Provide the [X, Y] coordinate of the cell's center where the given text is located.  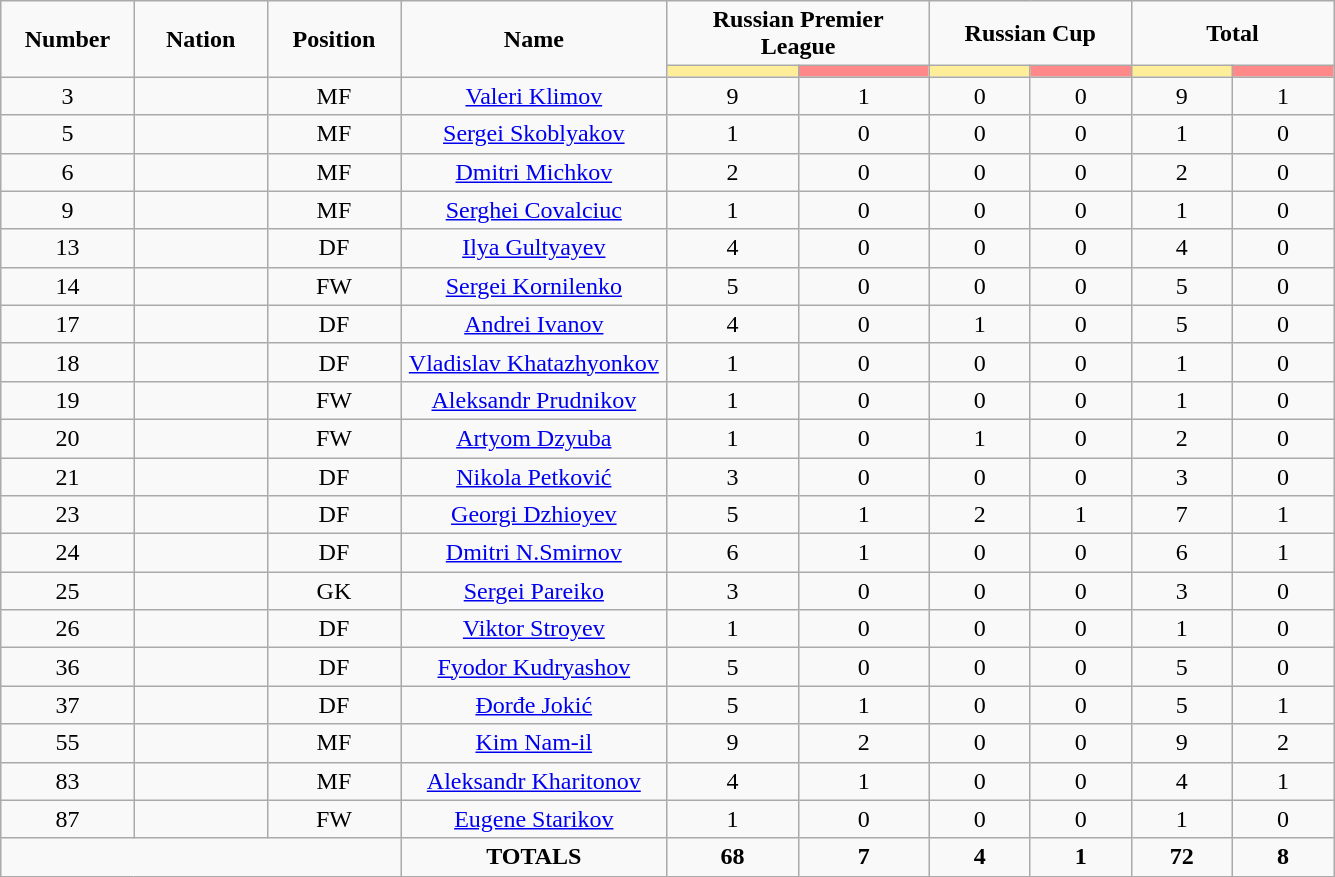
TOTALS [534, 857]
Georgi Dzhioyev [534, 515]
23 [68, 515]
21 [68, 477]
20 [68, 438]
Position [334, 39]
Name [534, 39]
Nikola Petković [534, 477]
72 [1182, 857]
87 [68, 819]
Eugene Starikov [534, 819]
Vladislav Khatazhyonkov [534, 362]
83 [68, 781]
Dmitri Michkov [534, 172]
Aleksandr Kharitonov [534, 781]
14 [68, 286]
Total [1232, 34]
Andrei Ivanov [534, 324]
Fyodor Kudryashov [534, 667]
Ilya Gultyayev [534, 248]
Aleksandr Prudnikov [534, 400]
25 [68, 591]
Sergei Pareiko [534, 591]
Kim Nam-il [534, 743]
36 [68, 667]
24 [68, 553]
Sergei Kornilenko [534, 286]
17 [68, 324]
Artyom Dzyuba [534, 438]
Dmitri N.Smirnov [534, 553]
Russian Cup [1030, 34]
Number [68, 39]
Sergei Skoblyakov [534, 134]
19 [68, 400]
Valeri Klimov [534, 96]
GK [334, 591]
Viktor Stroyev [534, 629]
Nation [200, 39]
Russian Premier League [798, 34]
37 [68, 705]
26 [68, 629]
55 [68, 743]
Serghei Covalciuc [534, 210]
68 [732, 857]
8 [1282, 857]
Đorđe Jokić [534, 705]
13 [68, 248]
18 [68, 362]
